Determine the (X, Y) coordinate at the center of the cell enclosing the given text.  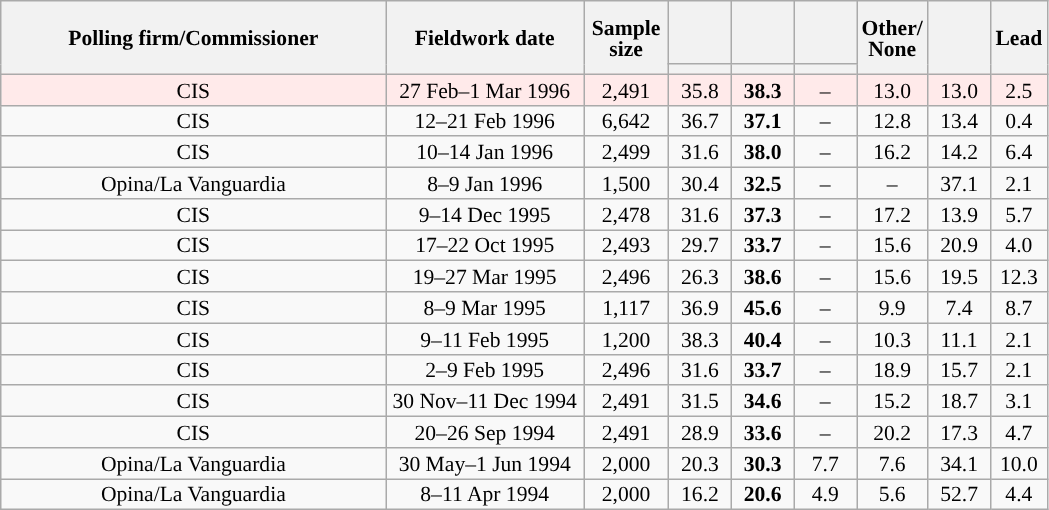
27 Feb–1 Mar 1996 (485, 90)
8–11 Apr 1994 (485, 494)
8–9 Jan 1996 (485, 184)
13.9 (960, 214)
1,117 (626, 308)
33.6 (762, 432)
19.5 (960, 276)
7.6 (892, 464)
34.1 (960, 464)
18.9 (892, 370)
36.7 (700, 120)
20.9 (960, 246)
20–26 Sep 1994 (485, 432)
11.1 (960, 338)
6.4 (1018, 152)
9–14 Dec 1995 (485, 214)
12.8 (892, 120)
Fieldwork date (485, 38)
36.9 (700, 308)
2–9 Feb 1995 (485, 370)
30.4 (700, 184)
12–21 Feb 1996 (485, 120)
Other/None (892, 38)
10–14 Jan 1996 (485, 152)
26.3 (700, 276)
20.3 (700, 464)
52.7 (960, 494)
1,500 (626, 184)
3.1 (1018, 402)
2,478 (626, 214)
9–11 Feb 1995 (485, 338)
45.6 (762, 308)
38.6 (762, 276)
19–27 Mar 1995 (485, 276)
4.4 (1018, 494)
7.4 (960, 308)
5.6 (892, 494)
13.4 (960, 120)
9.9 (892, 308)
29.7 (700, 246)
2.5 (1018, 90)
20.6 (762, 494)
2,493 (626, 246)
35.8 (700, 90)
40.4 (762, 338)
31.5 (700, 402)
15.7 (960, 370)
17.3 (960, 432)
17–22 Oct 1995 (485, 246)
12.3 (1018, 276)
32.5 (762, 184)
10.0 (1018, 464)
2,499 (626, 152)
4.9 (826, 494)
20.2 (892, 432)
18.7 (960, 402)
4.7 (1018, 432)
Polling firm/Commissioner (194, 38)
30.3 (762, 464)
1,200 (626, 338)
14.2 (960, 152)
6,642 (626, 120)
37.3 (762, 214)
7.7 (826, 464)
4.0 (1018, 246)
17.2 (892, 214)
Lead (1018, 38)
10.3 (892, 338)
15.2 (892, 402)
8–9 Mar 1995 (485, 308)
8.7 (1018, 308)
5.7 (1018, 214)
30 Nov–11 Dec 1994 (485, 402)
34.6 (762, 402)
38.0 (762, 152)
0.4 (1018, 120)
28.9 (700, 432)
30 May–1 Jun 1994 (485, 464)
Sample size (626, 38)
